Return the (X, Y) coordinate for the center point of the cell that contains the specified text.  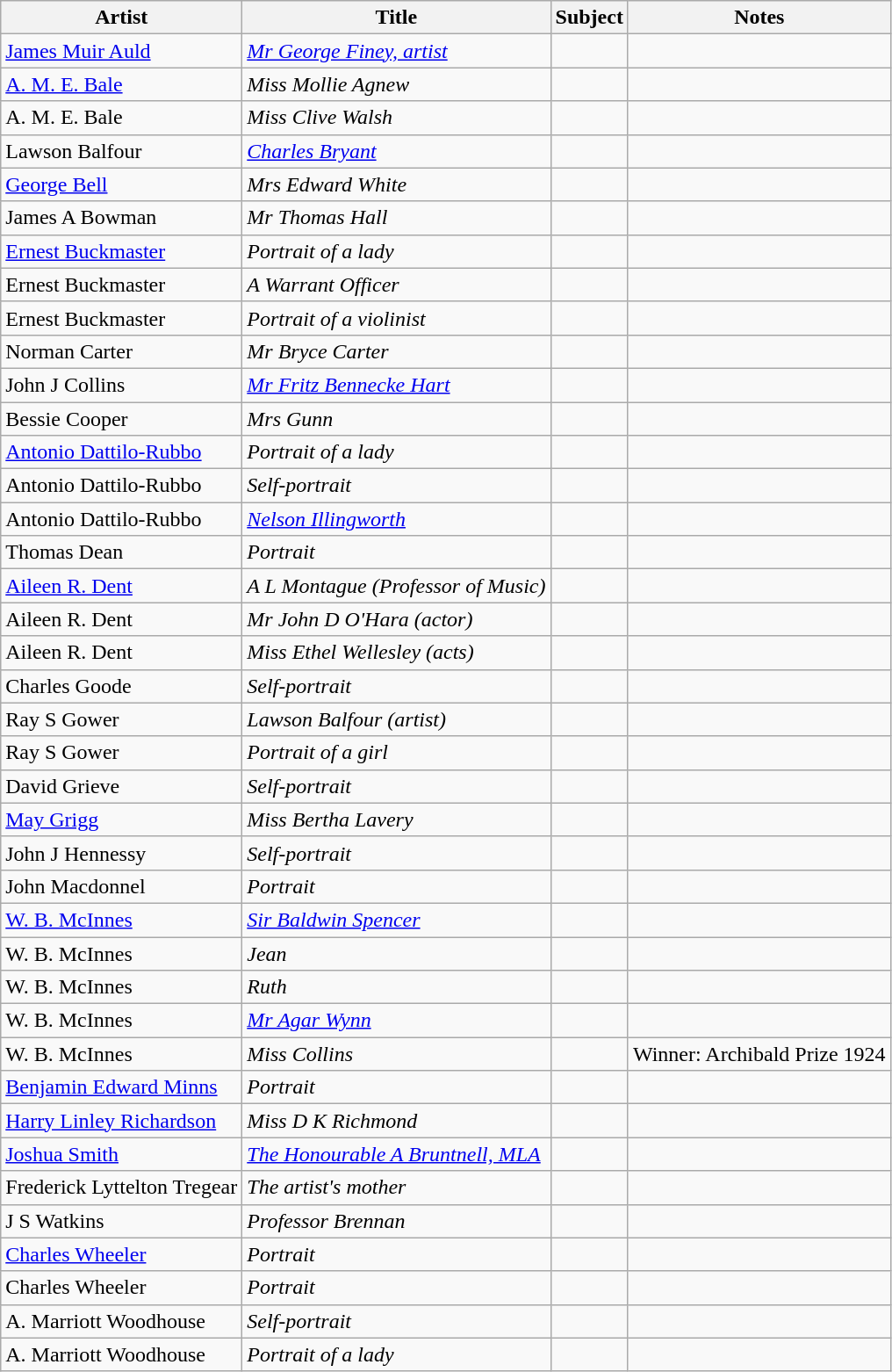
Miss Ethel Wellesley (acts) (397, 653)
May Grigg (121, 820)
Bessie Cooper (121, 419)
Notes (759, 18)
George Bell (121, 184)
John Macdonnel (121, 886)
Jean (397, 953)
James A Bowman (121, 218)
Miss Mollie Agnew (397, 84)
David Grieve (121, 786)
Mr John D O'Hara (actor) (397, 619)
John J Collins (121, 385)
Sir Baldwin Spencer (397, 920)
Norman Carter (121, 351)
Title (397, 18)
Miss Clive Walsh (397, 118)
Mr Bryce Carter (397, 351)
Benjamin Edward Minns (121, 1087)
Harry Linley Richardson (121, 1121)
Subject (589, 18)
James Muir Auld (121, 51)
Miss Bertha Lavery (397, 820)
Ruth (397, 987)
Thomas Dean (121, 552)
Frederick Lyttelton Tregear (121, 1188)
Lawson Balfour (121, 151)
Mr Agar Wynn (397, 1021)
Lawson Balfour (artist) (397, 719)
Miss Collins (397, 1054)
Portrait of a girl (397, 753)
Mrs Edward White (397, 184)
Professor Brennan (397, 1221)
The artist's mother (397, 1188)
Joshua Smith (121, 1154)
Mr Fritz Bennecke Hart (397, 385)
Charles Bryant (397, 151)
Miss D K Richmond (397, 1121)
Artist (121, 18)
J S Watkins (121, 1221)
A L Montague (Professor of Music) (397, 586)
Portrait of a violinist (397, 318)
A Warrant Officer (397, 285)
Mr George Finey, artist (397, 51)
Winner: Archibald Prize 1924 (759, 1054)
John J Hennessy (121, 853)
Charles Goode (121, 686)
Mrs Gunn (397, 419)
Mr Thomas Hall (397, 218)
The Honourable A Bruntnell, MLA (397, 1154)
Nelson Illingworth (397, 519)
